For the text-containing cell, return its midpoint in (X, Y) coordinate format. 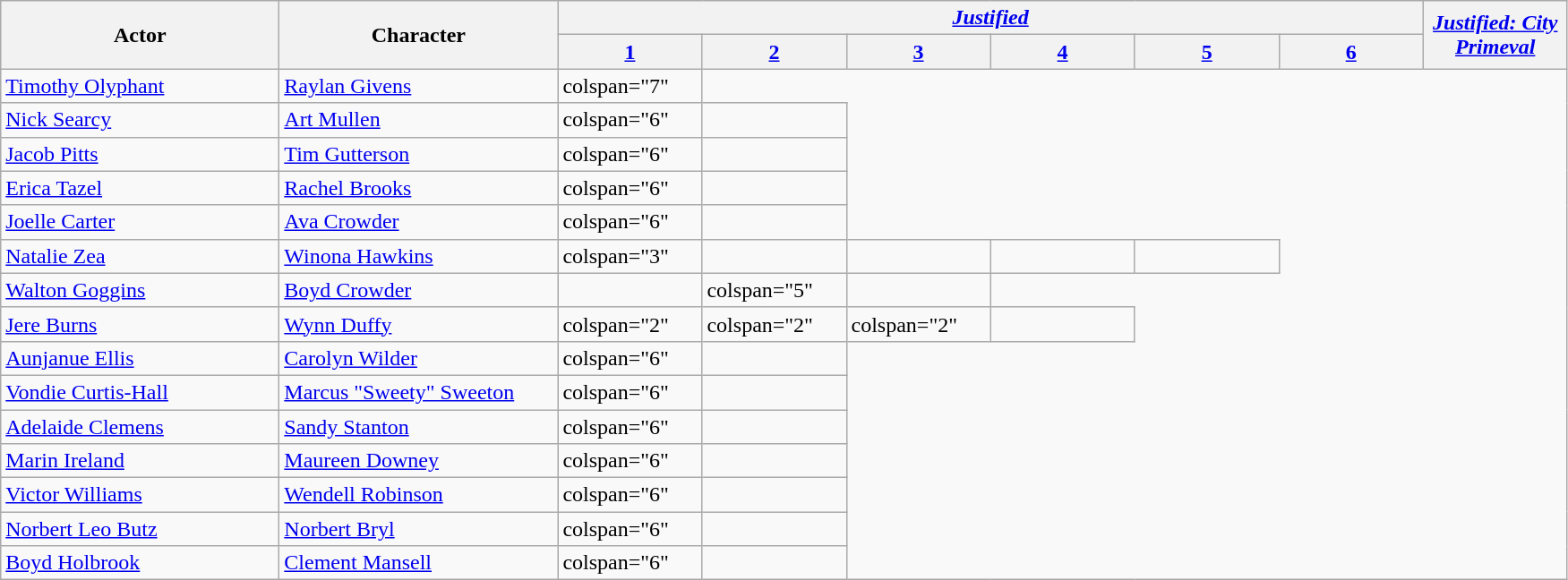
Erica Tazel (140, 188)
Boyd Holbrook (140, 563)
Victor Williams (140, 495)
Winona Hawkins (419, 256)
Norbert Bryl (419, 529)
colspan="7" (630, 86)
Aunjanue Ellis (140, 358)
Marcus "Sweety" Sweeton (419, 392)
Jacob Pitts (140, 154)
Timothy Olyphant (140, 86)
Natalie Zea (140, 256)
Wynn Duffy (419, 324)
Character (419, 35)
colspan="5" (774, 290)
Maureen Downey (419, 461)
3 (919, 52)
Justified (990, 18)
Art Mullen (419, 120)
Marin Ireland (140, 461)
Jere Burns (140, 324)
Tim Gutterson (419, 154)
Raylan Givens (419, 86)
Nick Searcy (140, 120)
Actor (140, 35)
Norbert Leo Butz (140, 529)
colspan="3" (630, 256)
Walton Goggins (140, 290)
4 (1062, 52)
Adelaide Clemens (140, 427)
Justified: City Primeval (1495, 35)
6 (1350, 52)
Rachel Brooks (419, 188)
Joelle Carter (140, 222)
Carolyn Wilder (419, 358)
2 (774, 52)
Vondie Curtis-Hall (140, 392)
Wendell Robinson (419, 495)
Clement Mansell (419, 563)
Boyd Crowder (419, 290)
5 (1207, 52)
1 (630, 52)
Sandy Stanton (419, 427)
Ava Crowder (419, 222)
